Output the [X, Y] coordinate of the center of the cell containing the given text.  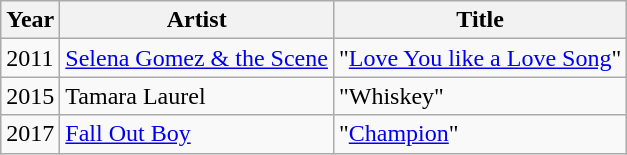
"Whiskey" [480, 96]
Artist [197, 20]
Title [480, 20]
2015 [30, 96]
Tamara Laurel [197, 96]
"Love You like a Love Song" [480, 58]
Fall Out Boy [197, 134]
"Champion" [480, 134]
2017 [30, 134]
Selena Gomez & the Scene [197, 58]
Year [30, 20]
2011 [30, 58]
